Scan for the cell matching the given text and deliver its [X, Y] coordinate at center. 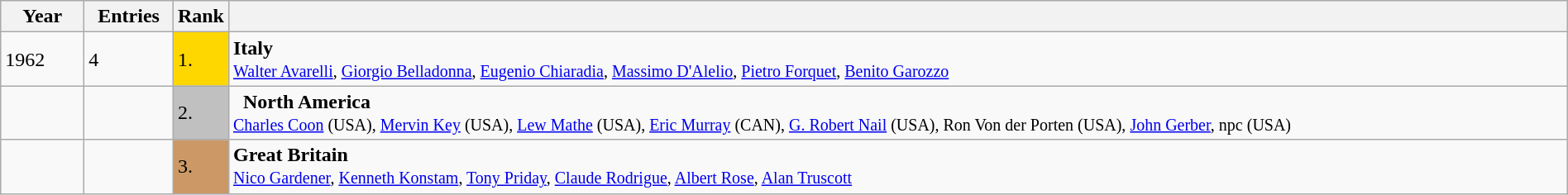
3. [200, 167]
4 [129, 59]
2. [200, 112]
Great BritainNico Gardener, Kenneth Konstam, Tony Priday, Claude Rodrigue, Albert Rose, Alan Truscott [898, 167]
1962 [43, 59]
Rank [200, 17]
Year [43, 17]
Entries [129, 17]
ItalyWalter Avarelli, Giorgio Belladonna, Eugenio Chiaradia, Massimo D'Alelio, Pietro Forquet, Benito Garozzo [898, 59]
1. [200, 59]
